Return [X, Y] of the center of cell containing provided text 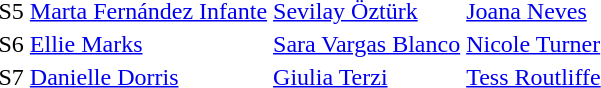
Sara Vargas Blanco [367, 44]
Ellie Marks [148, 44]
